Determine the [X, Y] coordinate at the center of the cell enclosing the given text.  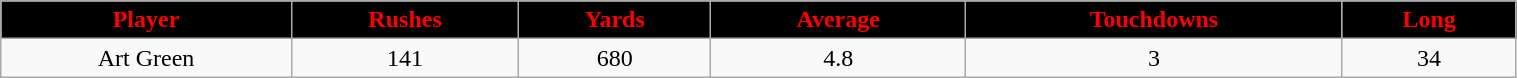
680 [615, 58]
4.8 [838, 58]
34 [1429, 58]
Long [1429, 20]
Rushes [405, 20]
141 [405, 58]
Art Green [146, 58]
Average [838, 20]
Touchdowns [1154, 20]
Yards [615, 20]
Player [146, 20]
3 [1154, 58]
